Capture the cell that displays the provided text and extract its [x, y] central coordinate. 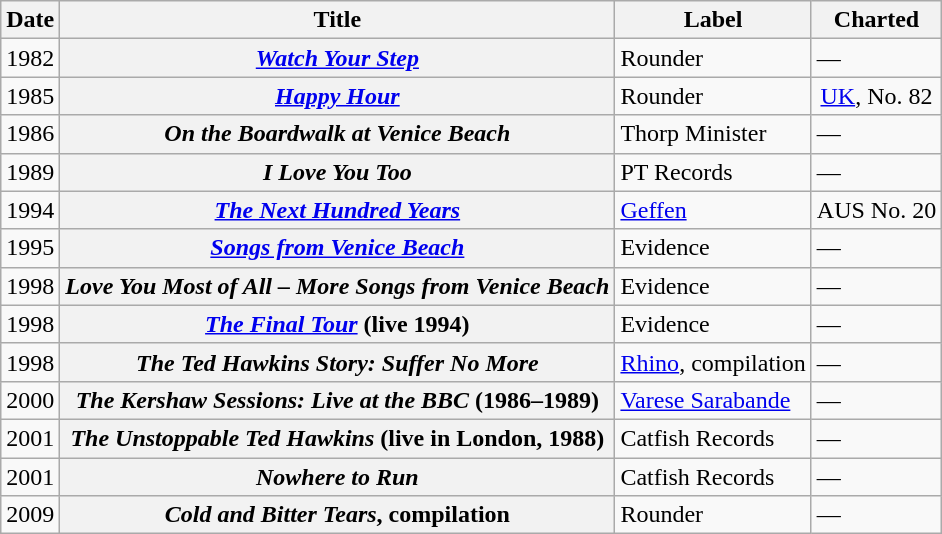
2000 [30, 400]
Varese Sarabande [713, 400]
Love You Most of All – More Songs from Venice Beach [338, 286]
The Kershaw Sessions: Live at the BBC (1986–1989) [338, 400]
Geffen [713, 210]
Watch Your Step [338, 58]
1989 [30, 172]
1994 [30, 210]
Cold and Bitter Tears, compilation [338, 515]
AUS No. 20 [876, 210]
Songs from Venice Beach [338, 248]
The Next Hundred Years [338, 210]
The Unstoppable Ted Hawkins (live in London, 1988) [338, 438]
Happy Hour [338, 96]
I Love You Too [338, 172]
1986 [30, 134]
UK, No. 82 [876, 96]
Title [338, 20]
2009 [30, 515]
1982 [30, 58]
PT Records [713, 172]
Charted [876, 20]
Label [713, 20]
Date [30, 20]
On the Boardwalk at Venice Beach [338, 134]
The Ted Hawkins Story: Suffer No More [338, 362]
The Final Tour (live 1994) [338, 324]
1995 [30, 248]
Rhino, compilation [713, 362]
Nowhere to Run [338, 477]
Thorp Minister [713, 134]
1985 [30, 96]
